Return [x, y] of the center of cell containing provided text 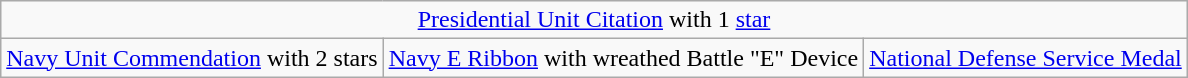
Presidential Unit Citation with 1 star [594, 20]
Navy E Ribbon with wreathed Battle "E" Device [624, 58]
National Defense Service Medal [1026, 58]
Navy Unit Commendation with 2 stars [192, 58]
